Determine the (X, Y) coordinate at the center of the cell enclosing the given text.  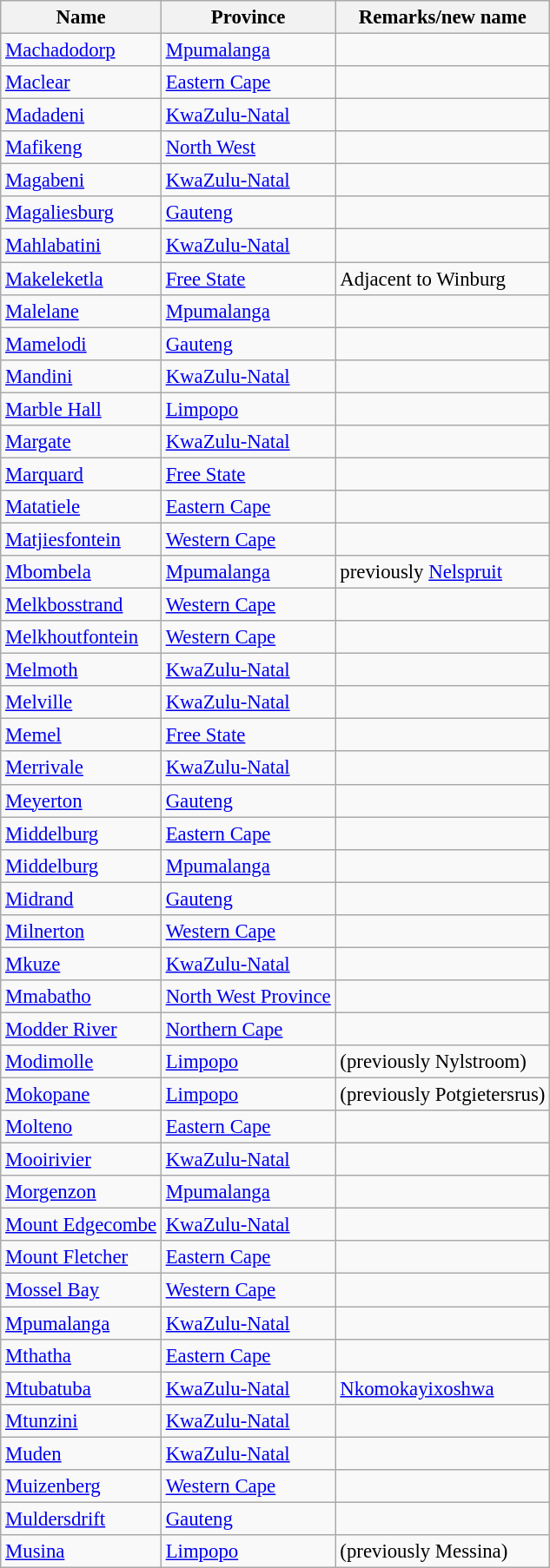
Muizenberg (82, 1486)
Mamelodi (82, 344)
Nkomokayixoshwa (443, 1388)
Magaliesburg (82, 213)
Matatiele (82, 507)
(previously Messina) (443, 1552)
Milnerton (82, 932)
Muden (82, 1453)
Muldersdrift (82, 1519)
Meyerton (82, 800)
Adjacent to Winburg (443, 279)
Mbombela (82, 572)
Magabeni (82, 181)
Mafikeng (82, 148)
Matjiesfontein (82, 539)
Morgenzon (82, 1192)
Mooirivier (82, 1160)
Northern Cape (248, 1029)
Machadodorp (82, 50)
Remarks/new name (443, 17)
North West (248, 148)
Mokopane (82, 1095)
Memel (82, 735)
Name (82, 17)
(previously Potgietersrus) (443, 1095)
Melmoth (82, 670)
Melkbosstrand (82, 605)
Modimolle (82, 1062)
Modder River (82, 1029)
(previously Nylstroom) (443, 1062)
Mtubatuba (82, 1388)
Mtunzini (82, 1420)
Musina (82, 1552)
Molteno (82, 1127)
Malelane (82, 311)
Melkhoutfontein (82, 637)
Mmabatho (82, 997)
Madadeni (82, 115)
Province (248, 17)
Mossel Bay (82, 1290)
Marble Hall (82, 409)
Mandini (82, 376)
Mkuze (82, 964)
Mount Fletcher (82, 1258)
Maclear (82, 82)
previously Nelspruit (443, 572)
Margate (82, 442)
Midrand (82, 899)
Mount Edgecombe (82, 1225)
Marquard (82, 474)
Mthatha (82, 1355)
Mahlabatini (82, 246)
Melville (82, 702)
Makeleketla (82, 279)
North West Province (248, 997)
Merrivale (82, 768)
